Pinpoint the cell where the given text exists, returning its [X, Y] midpoint coordinate. 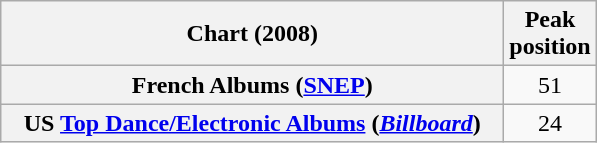
French Albums (SNEP) [252, 85]
Peakposition [550, 34]
Chart (2008) [252, 34]
US Top Dance/Electronic Albums (Billboard) [252, 123]
24 [550, 123]
51 [550, 85]
